Locate the cell with the specified text and output its [x, y] center coordinate. 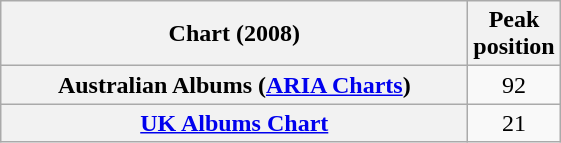
Australian Albums (ARIA Charts) [234, 85]
UK Albums Chart [234, 123]
Peakposition [514, 34]
21 [514, 123]
Chart (2008) [234, 34]
92 [514, 85]
